Detect which cell encompasses the target text, then output its [X, Y] center coordinate. 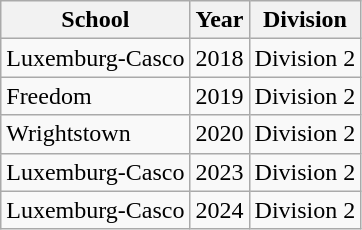
2020 [220, 134]
2023 [220, 172]
School [96, 20]
Wrightstown [96, 134]
Division [305, 20]
Year [220, 20]
2024 [220, 210]
2018 [220, 58]
Freedom [96, 96]
2019 [220, 96]
